Pinpoint the cell where the given text exists, returning its (X, Y) midpoint coordinate. 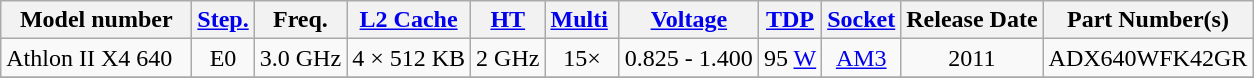
Socket (862, 20)
HT (508, 20)
Multi (582, 20)
0.825 - 1.400 (688, 58)
Part Number(s) (1148, 20)
95 W (790, 58)
3.0 GHz (300, 58)
E0 (223, 58)
Model number (96, 20)
Freq. (300, 20)
15× (582, 58)
Voltage (688, 20)
TDP (790, 20)
2 GHz (508, 58)
Step. (223, 20)
ADX640WFK42GR (1148, 58)
AM3 (862, 58)
4 × 512 KB (409, 58)
L2 Cache (409, 20)
2011 (972, 58)
Release Date (972, 20)
Athlon II X4 640 (96, 58)
